Output the [x, y] coordinate of the center of the cell containing the given text.  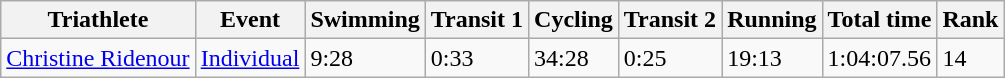
0:33 [476, 58]
Swimming [365, 20]
Transit 1 [476, 20]
Individual [250, 58]
9:28 [365, 58]
Cycling [574, 20]
19:13 [772, 58]
0:25 [670, 58]
Running [772, 20]
14 [970, 58]
Triathlete [98, 20]
1:04:07.56 [880, 58]
Transit 2 [670, 20]
Rank [970, 20]
34:28 [574, 58]
Event [250, 20]
Total time [880, 20]
Christine Ridenour [98, 58]
